Detect which cell encompasses the target text, then output its [X, Y] center coordinate. 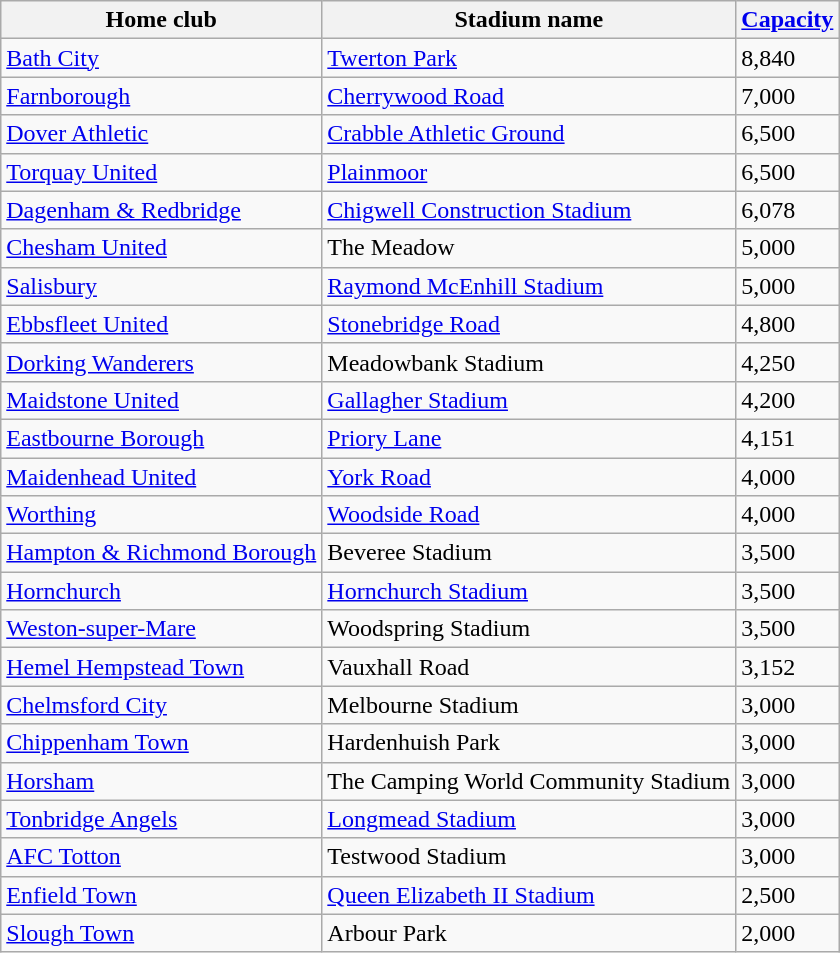
Raymond McEnhill Stadium [529, 286]
Dagenham & Redbridge [162, 210]
Home club [162, 20]
Bath City [162, 58]
Salisbury [162, 286]
Chelmsford City [162, 705]
Hornchurch Stadium [529, 591]
2,500 [788, 895]
Beveree Stadium [529, 553]
Weston-super-Mare [162, 629]
Hemel Hempstead Town [162, 667]
Maidenhead United [162, 477]
2,000 [788, 933]
Hampton & Richmond Borough [162, 553]
Eastbourne Borough [162, 438]
Stonebridge Road [529, 324]
Horsham [162, 781]
Plainmoor [529, 172]
Maidstone United [162, 400]
Torquay United [162, 172]
Twerton Park [529, 58]
4,250 [788, 362]
Worthing [162, 515]
Gallagher Stadium [529, 400]
York Road [529, 477]
Chesham United [162, 248]
8,840 [788, 58]
6,078 [788, 210]
Chippenham Town [162, 743]
4,200 [788, 400]
Enfield Town [162, 895]
Hardenhuish Park [529, 743]
The Camping World Community Stadium [529, 781]
Slough Town [162, 933]
Dorking Wanderers [162, 362]
Chigwell Construction Stadium [529, 210]
Farnborough [162, 96]
7,000 [788, 96]
Priory Lane [529, 438]
Meadowbank Stadium [529, 362]
Cherrywood Road [529, 96]
Dover Athletic [162, 134]
Hornchurch [162, 591]
4,800 [788, 324]
Capacity [788, 20]
Tonbridge Angels [162, 819]
Woodspring Stadium [529, 629]
Arbour Park [529, 933]
Ebbsfleet United [162, 324]
The Meadow [529, 248]
Longmead Stadium [529, 819]
Crabble Athletic Ground [529, 134]
Testwood Stadium [529, 857]
4,151 [788, 438]
Vauxhall Road [529, 667]
Woodside Road [529, 515]
Stadium name [529, 20]
Queen Elizabeth II Stadium [529, 895]
Melbourne Stadium [529, 705]
3,152 [788, 667]
AFC Totton [162, 857]
